Pinpoint the cell where the given text exists, returning its (X, Y) midpoint coordinate. 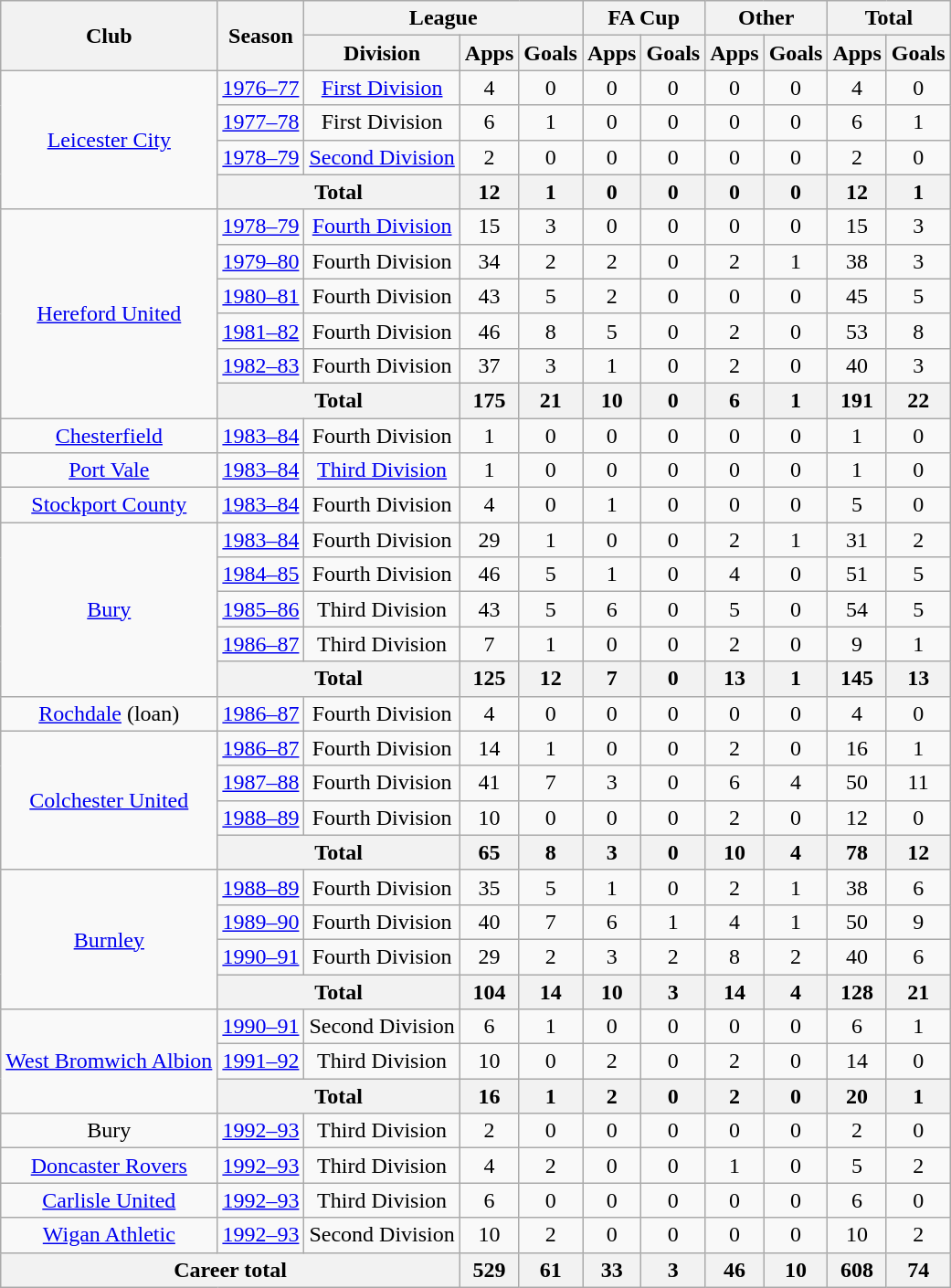
Doncaster Rovers (110, 1166)
Chesterfield (110, 436)
Stockport County (110, 505)
191 (857, 400)
1977–78 (261, 122)
West Bromwich Albion (110, 1061)
37 (489, 365)
Other (766, 18)
Wigan Athletic (110, 1235)
Club (110, 36)
74 (918, 1270)
Rochdale (loan) (110, 713)
Burnley (110, 939)
529 (489, 1270)
54 (857, 609)
128 (857, 991)
78 (857, 852)
34 (489, 261)
1980–81 (261, 296)
51 (857, 575)
20 (857, 1096)
1982–83 (261, 365)
22 (918, 400)
33 (612, 1270)
31 (857, 540)
65 (489, 852)
61 (551, 1270)
Carlisle United (110, 1200)
FA Cup (644, 18)
608 (857, 1270)
1984–85 (261, 575)
Port Vale (110, 470)
1991–92 (261, 1061)
League (444, 18)
145 (857, 679)
Leicester City (110, 140)
1976–77 (261, 88)
Career total (230, 1270)
35 (489, 887)
Division (382, 53)
41 (489, 783)
1979–80 (261, 261)
104 (489, 991)
Hereford United (110, 313)
1987–88 (261, 783)
175 (489, 400)
45 (857, 296)
11 (918, 783)
Season (261, 36)
Colchester United (110, 800)
1981–82 (261, 331)
53 (857, 331)
1985–86 (261, 609)
125 (489, 679)
1989–90 (261, 922)
